Identify which cell holds the provided text, then report its [x, y] central coordinate. 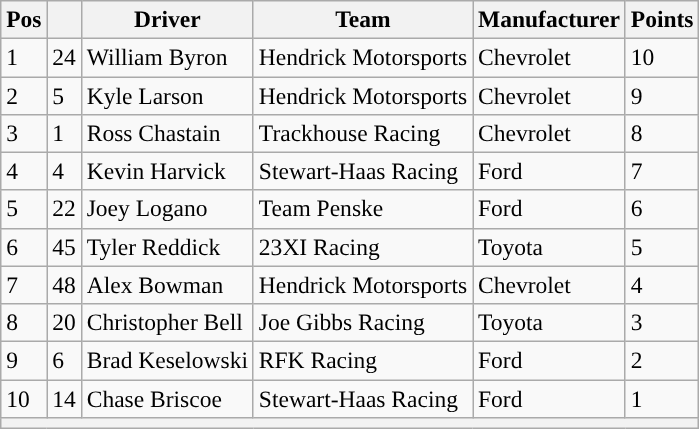
Tyler Reddick [167, 247]
RFK Racing [362, 360]
Pos [24, 19]
Points [662, 19]
Driver [167, 19]
24 [64, 57]
20 [64, 322]
Team Penske [362, 209]
Kevin Harvick [167, 171]
Joey Logano [167, 209]
Manufacturer [550, 19]
Alex Bowman [167, 285]
23XI Racing [362, 247]
14 [64, 398]
William Byron [167, 57]
Kyle Larson [167, 95]
Ross Chastain [167, 133]
Team [362, 19]
48 [64, 285]
Chase Briscoe [167, 398]
Christopher Bell [167, 322]
Brad Keselowski [167, 360]
Trackhouse Racing [362, 133]
Joe Gibbs Racing [362, 322]
22 [64, 209]
45 [64, 247]
